Determine the [X, Y] coordinate at the center of the cell enclosing the given text.  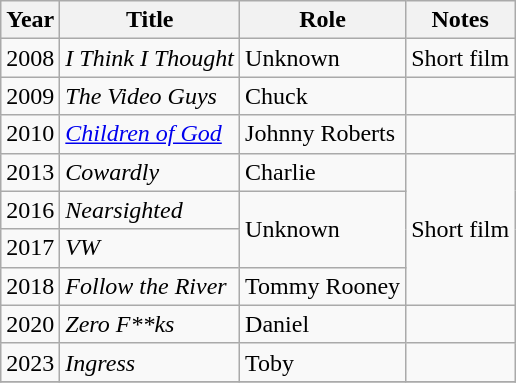
2009 [30, 96]
2020 [30, 324]
Cowardly [150, 172]
Daniel [323, 324]
Johnny Roberts [323, 134]
I Think I Thought [150, 58]
Zero F**ks [150, 324]
2008 [30, 58]
2017 [30, 248]
Nearsighted [150, 210]
2010 [30, 134]
2023 [30, 362]
Notes [460, 20]
Role [323, 20]
Toby [323, 362]
Title [150, 20]
Chuck [323, 96]
Year [30, 20]
Follow the River [150, 286]
Ingress [150, 362]
2018 [30, 286]
Charlie [323, 172]
The Video Guys [150, 96]
2016 [30, 210]
VW [150, 248]
2013 [30, 172]
Tommy Rooney [323, 286]
Children of God [150, 134]
